From the cell containing the given text, extract its center point as (X, Y) coordinate. 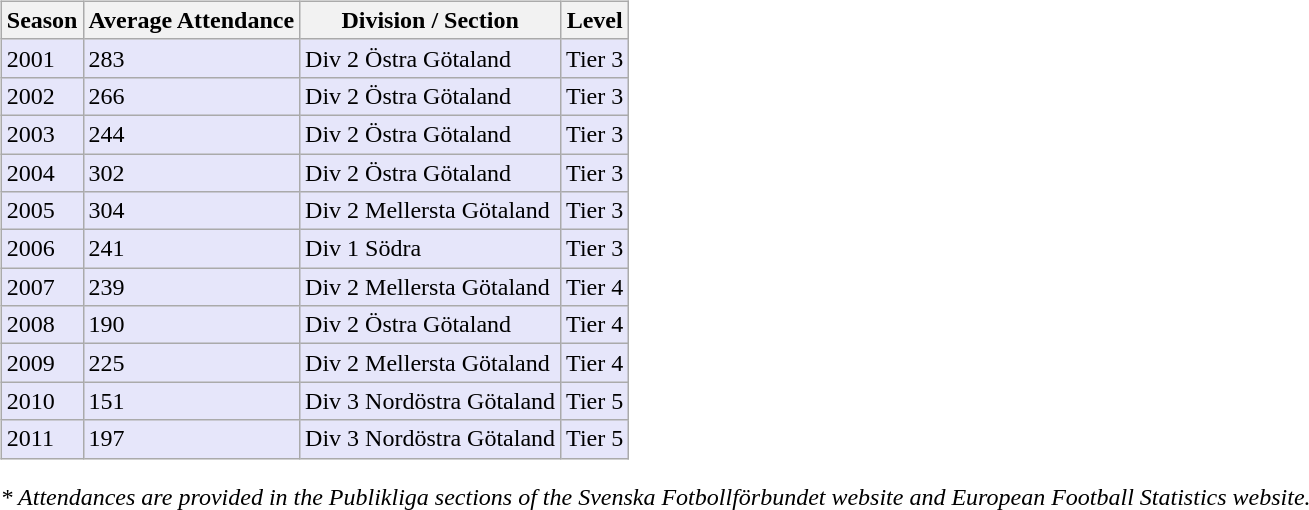
2003 (42, 134)
2006 (42, 249)
2002 (42, 96)
151 (192, 401)
244 (192, 134)
266 (192, 96)
2001 (42, 58)
304 (192, 211)
Division / Section (430, 20)
2008 (42, 325)
239 (192, 287)
2010 (42, 401)
2009 (42, 363)
2004 (42, 173)
2007 (42, 287)
Average Attendance (192, 20)
225 (192, 363)
Season (42, 20)
190 (192, 325)
2011 (42, 439)
Level (595, 20)
241 (192, 249)
Div 1 Södra (430, 249)
197 (192, 439)
283 (192, 58)
302 (192, 173)
2005 (42, 211)
